Return the [X, Y] coordinate for the center point of the cell that contains the specified text.  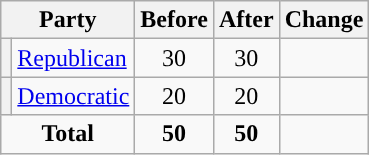
Party [68, 20]
Before [174, 20]
Democratic [74, 96]
After [246, 20]
Republican [74, 58]
Total [68, 134]
Change [324, 20]
